Return the (x, y) coordinate for the center point of the cell that contains the specified text.  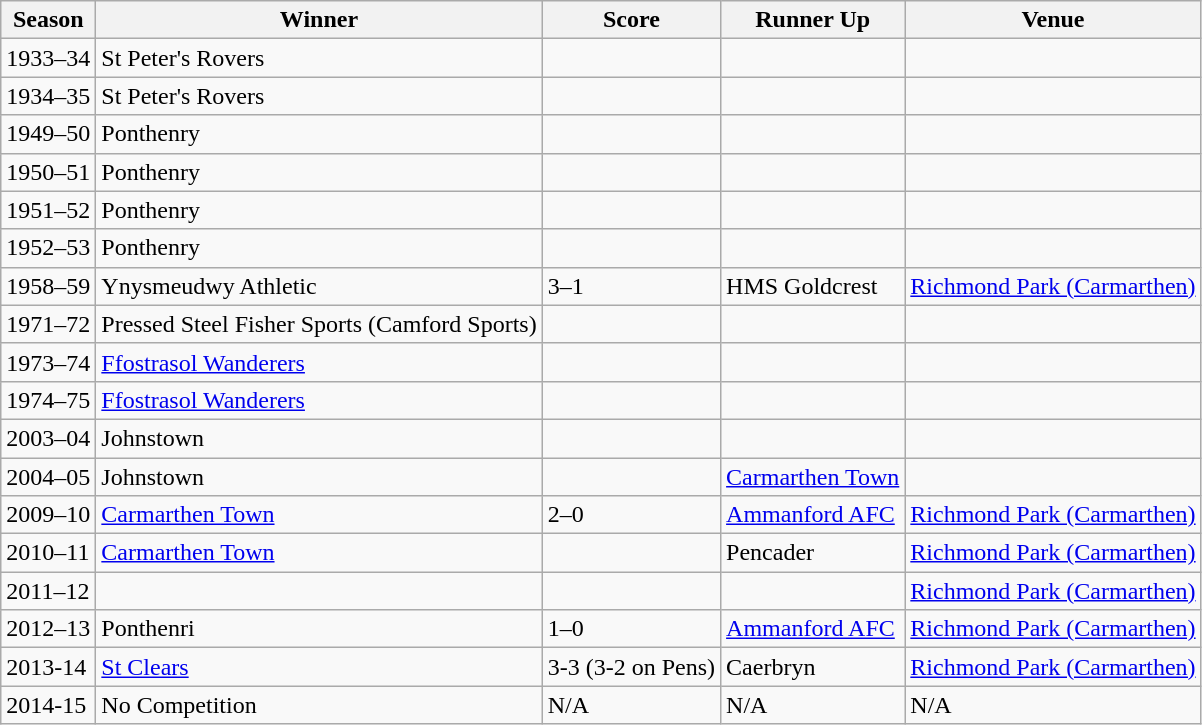
2010–11 (48, 553)
1971–72 (48, 324)
1952–53 (48, 248)
1950–51 (48, 172)
1951–52 (48, 210)
2014-15 (48, 705)
2004–05 (48, 477)
St Clears (319, 667)
Score (631, 20)
1–0 (631, 629)
3–1 (631, 286)
1949–50 (48, 134)
Winner (319, 20)
1958–59 (48, 286)
Ponthenri (319, 629)
Pencader (813, 553)
Runner Up (813, 20)
2009–10 (48, 515)
1973–74 (48, 362)
No Competition (319, 705)
Venue (1053, 20)
1974–75 (48, 400)
1934–35 (48, 96)
Pressed Steel Fisher Sports (Camford Sports) (319, 324)
Ynysmeudwy Athletic (319, 286)
Season (48, 20)
1933–34 (48, 58)
3-3 (3-2 on Pens) (631, 667)
2–0 (631, 515)
2003–04 (48, 438)
Caerbryn (813, 667)
2011–12 (48, 591)
HMS Goldcrest (813, 286)
2013-14 (48, 667)
2012–13 (48, 629)
